Scan for the cell matching the given text and deliver its [x, y] coordinate at center. 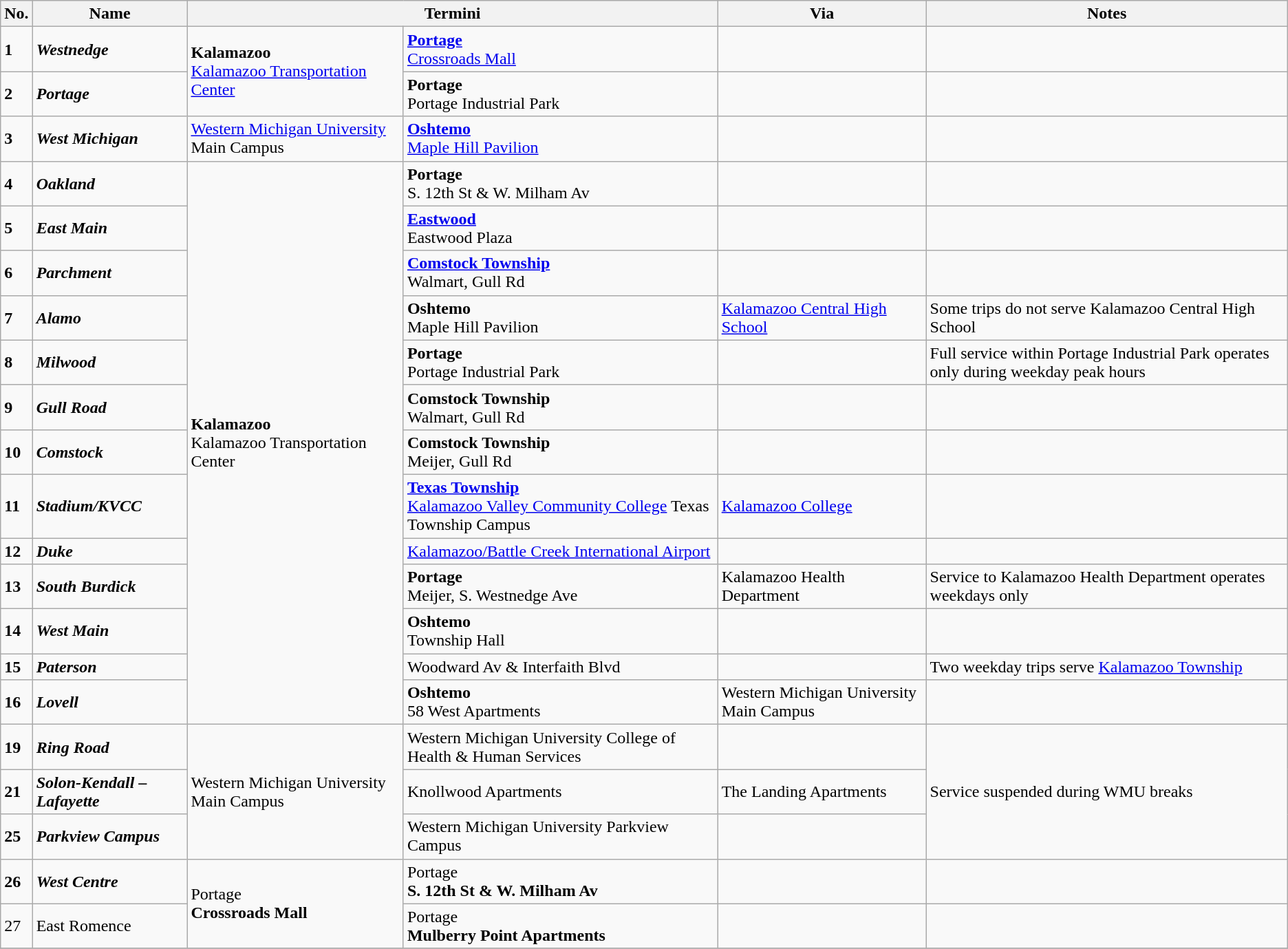
Via [822, 14]
Full service within Portage Industrial Park operates only during weekday peak hours [1106, 362]
2 [17, 94]
Notes [1106, 14]
13 [17, 586]
Texas TownshipKalamazoo Valley Community College Texas Township Campus [560, 506]
Kalamazoo Central High School [822, 318]
Some trips do not serve Kalamazoo Central High School [1106, 318]
Knollwood Apartments [560, 791]
27 [17, 926]
Woodward Av & Interfaith Blvd [560, 667]
Kalamazoo Health Department [822, 586]
East Romence [110, 926]
Paterson [110, 667]
8 [17, 362]
6 [17, 273]
Duke [110, 551]
Kalamazoo College [822, 506]
Westnedge [110, 50]
Solon-Kendall – Lafayette [110, 791]
Portage [110, 94]
15 [17, 667]
Two weekday trips serve Kalamazoo Township [1106, 667]
South Burdick [110, 586]
12 [17, 551]
EastwoodEastwood Plaza [560, 228]
OshtemoTownship Hall [560, 632]
The Landing Apartments [822, 791]
PortageMulberry Point Apartments [560, 926]
19 [17, 747]
26 [17, 881]
Lovell [110, 702]
West Main [110, 632]
West Michigan [110, 139]
4 [17, 183]
Stadium/KVCC [110, 506]
21 [17, 791]
25 [17, 837]
No. [17, 14]
Service to Kalamazoo Health Department operates weekdays only [1106, 586]
Name [110, 14]
Milwood [110, 362]
Parkview Campus [110, 837]
9 [17, 407]
Ring Road [110, 747]
Gull Road [110, 407]
7 [17, 318]
14 [17, 632]
Termini [453, 14]
Western Michigan University College of Health & Human Services [560, 747]
Comstock [110, 451]
Western Michigan University Parkview Campus [560, 837]
10 [17, 451]
Alamo [110, 318]
Service suspended during WMU breaks [1106, 791]
11 [17, 506]
16 [17, 702]
Parchment [110, 273]
PortageMeijer, S. Westnedge Ave [560, 586]
Oshtemo58 West Apartments [560, 702]
Oakland [110, 183]
1 [17, 50]
East Main [110, 228]
Comstock TownshipMeijer, Gull Rd [560, 451]
3 [17, 139]
Kalamazoo/Battle Creek International Airport [560, 551]
5 [17, 228]
West Centre [110, 881]
